Identify which cell holds the provided text, then report its [x, y] central coordinate. 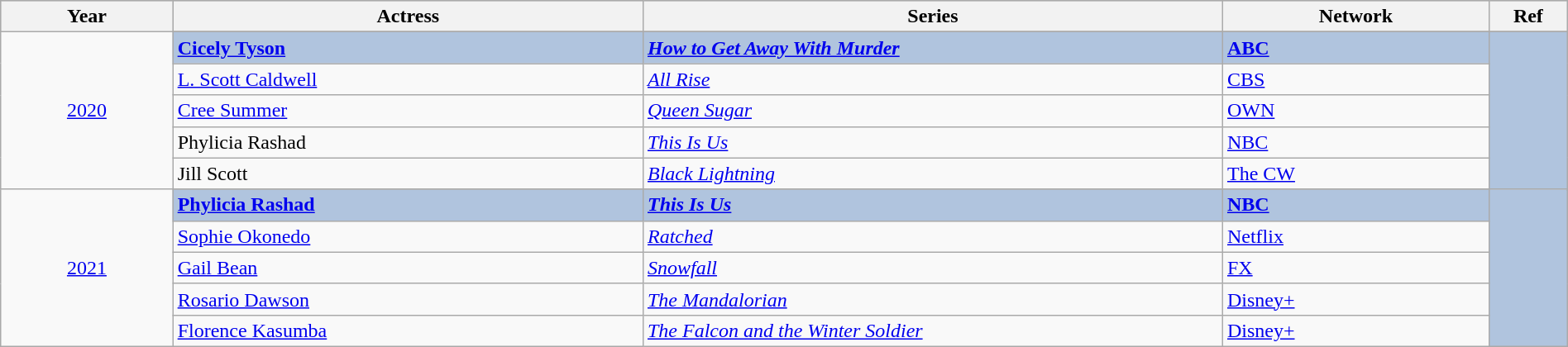
L. Scott Caldwell [408, 79]
Florence Kasumba [408, 330]
Ratched [933, 236]
Rosario Dawson [408, 299]
Sophie Okonedo [408, 236]
The Falcon and the Winter Soldier [933, 330]
Jill Scott [408, 173]
Queen Sugar [933, 111]
Black Lightning [933, 173]
Year [87, 17]
CBS [1355, 79]
Cicely Tyson [408, 48]
How to Get Away With Murder [933, 48]
Ref [1528, 17]
All Rise [933, 79]
Cree Summer [408, 111]
2021 [87, 268]
FX [1355, 268]
The CW [1355, 173]
OWN [1355, 111]
2020 [87, 111]
Snowfall [933, 268]
ABC [1355, 48]
The Mandalorian [933, 299]
Netflix [1355, 236]
Network [1355, 17]
Actress [408, 17]
Gail Bean [408, 268]
Series [933, 17]
